Identify which cell holds the provided text, then report its [X, Y] central coordinate. 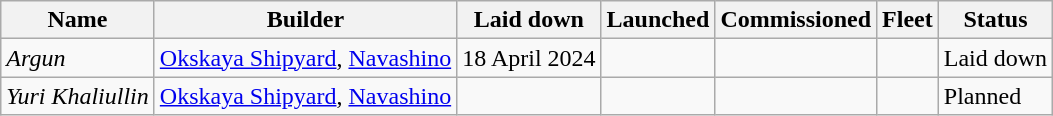
Launched [658, 20]
Name [78, 20]
Builder [305, 20]
Planned [995, 96]
Argun [78, 58]
Yuri Khaliullin [78, 96]
Status [995, 20]
18 April 2024 [529, 58]
Commissioned [796, 20]
Fleet [908, 20]
